Determine the (X, Y) coordinate at the center of the cell enclosing the given text.  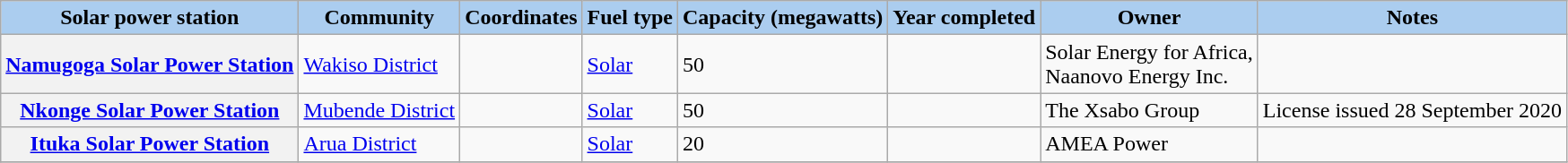
Nkonge Solar Power Station (150, 110)
Solar Energy for Africa,Naanovo Energy Inc. (1150, 64)
Community (379, 18)
Solar power station (150, 18)
Namugoga Solar Power Station (150, 64)
AMEA Power (1150, 144)
Capacity (megawatts) (782, 18)
Owner (1150, 18)
Fuel type (630, 18)
Notes (1412, 18)
Wakiso District (379, 64)
The Xsabo Group (1150, 110)
Mubende District (379, 110)
Arua District (379, 144)
License issued 28 September 2020 (1412, 110)
Ituka Solar Power Station (150, 144)
20 (782, 144)
Coordinates (521, 18)
Year completed (964, 18)
